Return (X, Y) of the center of cell containing provided text 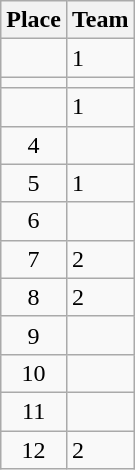
7 (34, 259)
12 (34, 449)
4 (34, 145)
5 (34, 183)
11 (34, 411)
8 (34, 297)
10 (34, 373)
Team (100, 20)
9 (34, 335)
Place (34, 20)
6 (34, 221)
